Scan for the cell matching the given text and deliver its (X, Y) coordinate at center. 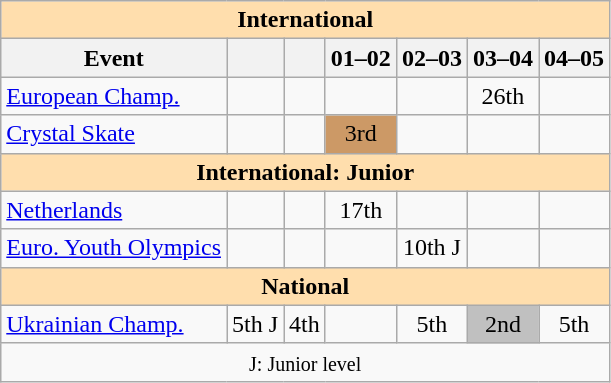
4th (305, 324)
Netherlands (114, 210)
International (306, 20)
10th J (432, 248)
17th (360, 210)
Event (114, 58)
J: Junior level (306, 362)
3rd (360, 134)
04–05 (574, 58)
03–04 (502, 58)
Ukrainian Champ. (114, 324)
2nd (502, 324)
Crystal Skate (114, 134)
Euro. Youth Olympics (114, 248)
European Champ. (114, 96)
02–03 (432, 58)
5th J (254, 324)
National (306, 286)
01–02 (360, 58)
International: Junior (306, 172)
26th (502, 96)
